Detect which cell encompasses the target text, then output its [x, y] center coordinate. 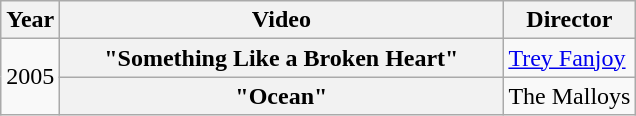
"Ocean" [282, 96]
"Something Like a Broken Heart" [282, 58]
Director [570, 20]
Video [282, 20]
The Malloys [570, 96]
Year [30, 20]
Trey Fanjoy [570, 58]
2005 [30, 77]
